Return the (X, Y) coordinate for the center point of the cell that contains the specified text.  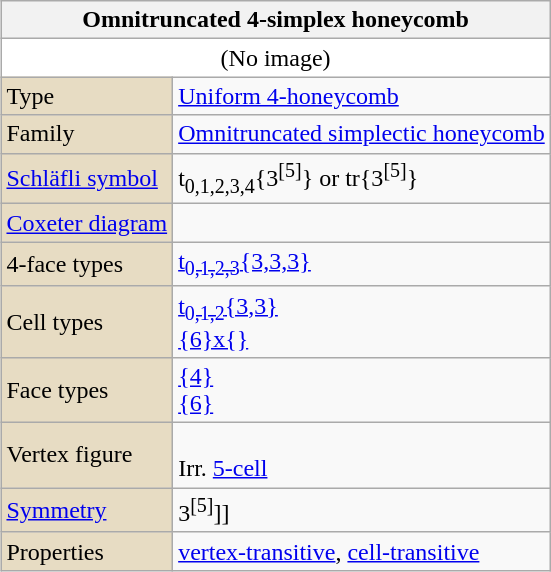
Omnitruncated 4-simplex honeycomb (276, 20)
3[5]]] (362, 510)
4-face types (87, 264)
Type (87, 96)
Coxeter diagram (87, 223)
Symmetry (87, 510)
vertex-transitive, cell-transitive (362, 551)
Schläfli symbol (87, 178)
Cell types (87, 322)
(No image) (276, 58)
Face types (87, 390)
Vertex figure (87, 456)
t0,1,2{3,3} {6}x{} (362, 322)
Family (87, 134)
t0,1,2,3{3,3,3} (362, 264)
Uniform 4-honeycomb (362, 96)
Properties (87, 551)
{4}{6} (362, 390)
Omnitruncated simplectic honeycomb (362, 134)
Irr. 5-cell (362, 456)
t0,1,2,3,4{3[5]} or tr{3[5]} (362, 178)
